Capture the cell that displays the provided text and extract its [X, Y] central coordinate. 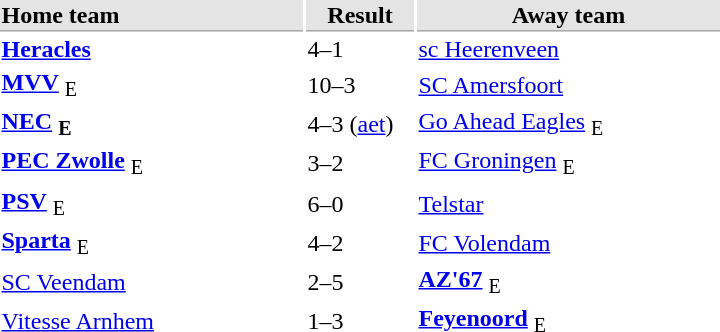
AZ'67 E [568, 282]
Away team [568, 16]
PEC Zwolle E [152, 164]
sc Heerenveen [568, 49]
SC Veendam [152, 282]
Sparta E [152, 243]
Home team [152, 16]
Heracles [152, 49]
Go Ahead Eagles E [568, 125]
NEC E [152, 125]
6–0 [360, 203]
Telstar [568, 203]
Result [360, 16]
SC Amersfoort [568, 86]
FC Volendam [568, 243]
10–3 [360, 86]
FC Groningen E [568, 164]
4–2 [360, 243]
MVV E [152, 86]
4–3 (aet) [360, 125]
3–2 [360, 164]
4–1 [360, 49]
PSV E [152, 203]
2–5 [360, 282]
